Determine the [x, y] coordinate at the center of the cell enclosing the given text.  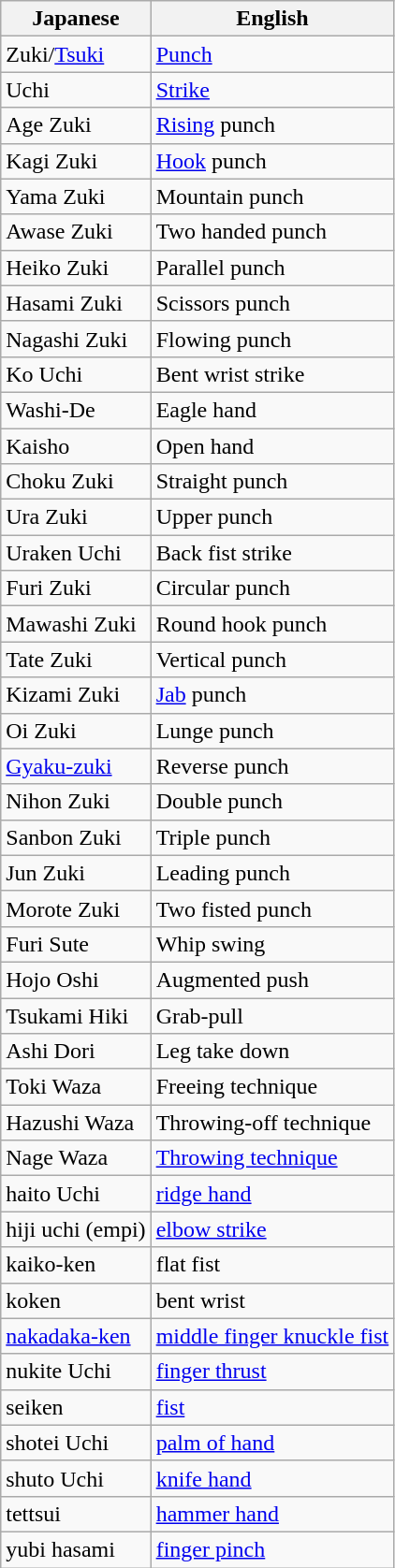
Hazushi Waza [76, 1123]
Scissors punch [272, 303]
seiken [76, 1407]
Zuki/Tsuki [76, 54]
elbow strike [272, 1229]
Awase Zuki [76, 232]
tettsui [76, 1514]
nukite Uchi [76, 1372]
Mountain punch [272, 196]
Jun Zuki [76, 873]
Nage Waza [76, 1158]
Sanbon Zuki [76, 837]
shuto Uchi [76, 1478]
Strike [272, 90]
nakadaka-ken [76, 1336]
Rising punch [272, 125]
Augmented push [272, 980]
Freeing technique [272, 1087]
Grab-pull [272, 1015]
Kagi Zuki [76, 161]
Double punch [272, 802]
Furi Sute [76, 944]
Triple punch [272, 837]
Hojo Oshi [76, 980]
Age Zuki [76, 125]
Leg take down [272, 1052]
Throwing technique [272, 1158]
koken [76, 1300]
Two fisted punch [272, 908]
Hasami Zuki [76, 303]
Round hook punch [272, 624]
Leading punch [272, 873]
Open hand [272, 446]
Whip swing [272, 944]
palm of hand [272, 1443]
Uchi [76, 90]
Flowing punch [272, 339]
Gyaku-zuki [76, 766]
bent wrist [272, 1300]
Straight punch [272, 482]
Choku Zuki [76, 482]
hiji uchi (empi) [76, 1229]
Reverse punch [272, 766]
Oi Zuki [76, 731]
finger pinch [272, 1549]
Washi-De [76, 410]
Tate Zuki [76, 660]
Vertical punch [272, 660]
English [272, 19]
knife hand [272, 1478]
Lunge punch [272, 731]
kaiko-ken [76, 1265]
shotei Uchi [76, 1443]
Back fist strike [272, 553]
Parallel punch [272, 268]
ridge hand [272, 1194]
Yama Zuki [76, 196]
haito Uchi [76, 1194]
flat fist [272, 1265]
Japanese [76, 19]
Heiko Zuki [76, 268]
Kaisho [76, 446]
finger thrust [272, 1372]
Bent wrist strike [272, 374]
Ura Zuki [76, 517]
Ko Uchi [76, 374]
Nagashi Zuki [76, 339]
Two handed punch [272, 232]
fist [272, 1407]
Hook punch [272, 161]
Punch [272, 54]
Furi Zuki [76, 588]
yubi hasami [76, 1549]
Morote Zuki [76, 908]
Upper punch [272, 517]
Circular punch [272, 588]
Eagle hand [272, 410]
Tsukami Hiki [76, 1015]
Throwing-off technique [272, 1123]
Jab punch [272, 695]
Mawashi Zuki [76, 624]
hammer hand [272, 1514]
Kizami Zuki [76, 695]
middle finger knuckle fist [272, 1336]
Ashi Dori [76, 1052]
Toki Waza [76, 1087]
Uraken Uchi [76, 553]
Nihon Zuki [76, 802]
